Extract the [X, Y] coordinate from the center of the cell holding the provided text.  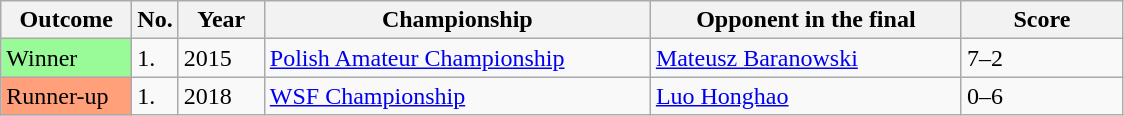
Mateusz Baranowski [806, 58]
Luo Honghao [806, 96]
0–6 [1042, 96]
Score [1042, 20]
Polish Amateur Championship [457, 58]
Championship [457, 20]
No. [155, 20]
WSF Championship [457, 96]
Outcome [66, 20]
Runner-up [66, 96]
2015 [221, 58]
7–2 [1042, 58]
Winner [66, 58]
2018 [221, 96]
Year [221, 20]
Opponent in the final [806, 20]
